Pinpoint the cell where the given text exists, returning its (X, Y) midpoint coordinate. 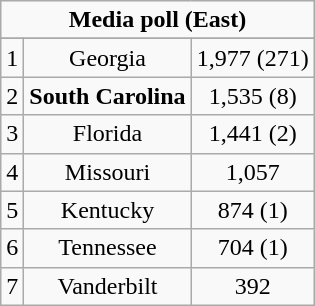
874 (1) (252, 210)
Georgia (108, 58)
1,441 (2) (252, 134)
7 (12, 286)
704 (1) (252, 248)
South Carolina (108, 96)
4 (12, 172)
Vanderbilt (108, 286)
1,535 (8) (252, 96)
Missouri (108, 172)
6 (12, 248)
1,977 (271) (252, 58)
Media poll (East) (158, 20)
1,057 (252, 172)
Kentucky (108, 210)
2 (12, 96)
5 (12, 210)
392 (252, 286)
1 (12, 58)
Tennessee (108, 248)
3 (12, 134)
Florida (108, 134)
